Identify which cell holds the provided text, then report its (x, y) central coordinate. 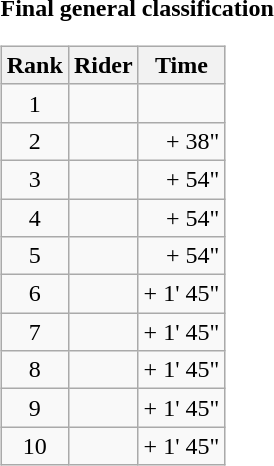
1 (34, 103)
Rank (34, 65)
9 (34, 408)
3 (34, 179)
8 (34, 370)
5 (34, 256)
10 (34, 446)
2 (34, 141)
Time (182, 65)
7 (34, 332)
+ 38" (182, 141)
4 (34, 217)
Rider (103, 65)
6 (34, 294)
